Pinpoint the cell where the given text exists, returning its [X, Y] midpoint coordinate. 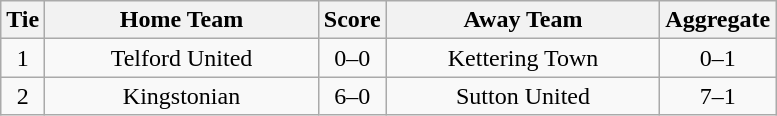
0–1 [718, 58]
7–1 [718, 96]
Telford United [182, 58]
Kettering Town [523, 58]
Score [352, 20]
Kingstonian [182, 96]
6–0 [352, 96]
Tie [23, 20]
Aggregate [718, 20]
Sutton United [523, 96]
Home Team [182, 20]
0–0 [352, 58]
1 [23, 58]
2 [23, 96]
Away Team [523, 20]
